Output the (X, Y) coordinate of the center of the cell containing the given text.  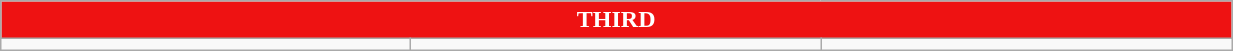
THIRD (616, 20)
